Pinpoint the cell where the given text exists, returning its (X, Y) midpoint coordinate. 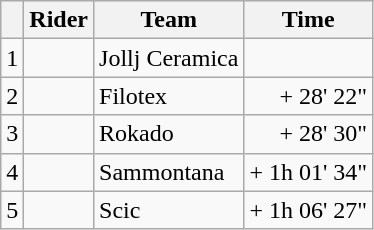
+ 1h 01' 34" (308, 172)
Rokado (169, 134)
4 (12, 172)
Team (169, 20)
Rider (59, 20)
2 (12, 96)
+ 28' 22" (308, 96)
Jollj Ceramica (169, 58)
3 (12, 134)
+ 1h 06' 27" (308, 210)
5 (12, 210)
Time (308, 20)
Scic (169, 210)
1 (12, 58)
Filotex (169, 96)
+ 28' 30" (308, 134)
Sammontana (169, 172)
